Identify which cell holds the provided text, then report its (x, y) central coordinate. 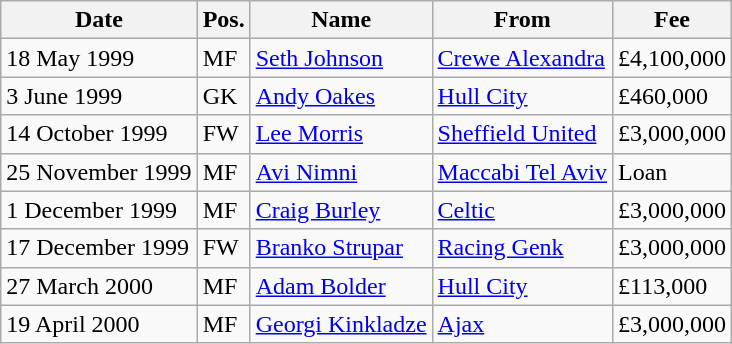
£460,000 (672, 96)
Georgi Kinkladze (341, 324)
Branko Strupar (341, 248)
Adam Bolder (341, 286)
Lee Morris (341, 134)
Andy Oakes (341, 96)
From (522, 20)
Ajax (522, 324)
Name (341, 20)
14 October 1999 (99, 134)
1 December 1999 (99, 210)
Sheffield United (522, 134)
18 May 1999 (99, 58)
Pos. (224, 20)
Seth Johnson (341, 58)
3 June 1999 (99, 96)
Maccabi Tel Aviv (522, 172)
Crewe Alexandra (522, 58)
£113,000 (672, 286)
Avi Nimni (341, 172)
Date (99, 20)
Fee (672, 20)
Loan (672, 172)
GK (224, 96)
25 November 1999 (99, 172)
Racing Genk (522, 248)
27 March 2000 (99, 286)
19 April 2000 (99, 324)
Craig Burley (341, 210)
£4,100,000 (672, 58)
Celtic (522, 210)
17 December 1999 (99, 248)
